From the cell containing the given text, extract its center point as (x, y) coordinate. 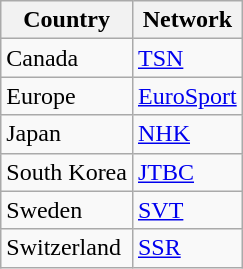
South Korea (67, 172)
NHK (187, 134)
Canada (67, 58)
Sweden (67, 210)
SVT (187, 210)
Europe (67, 96)
JTBC (187, 172)
Japan (67, 134)
SSR (187, 248)
TSN (187, 58)
Country (67, 20)
Network (187, 20)
Switzerland (67, 248)
EuroSport (187, 96)
